Identify which cell holds the provided text, then report its (X, Y) central coordinate. 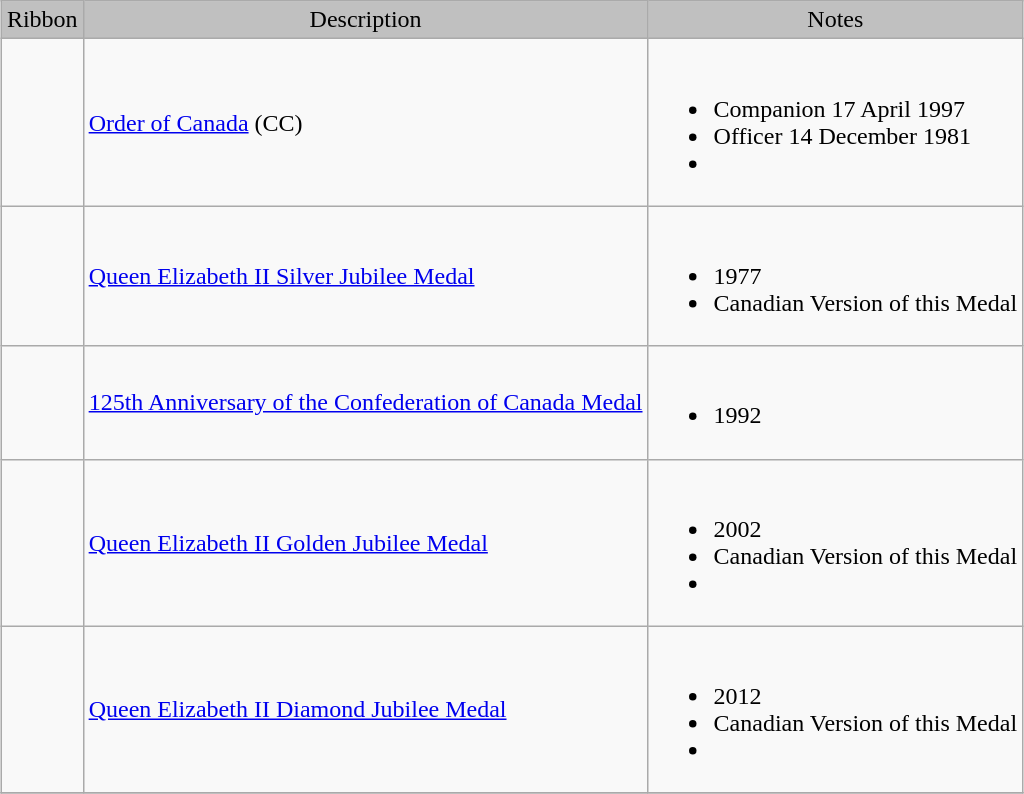
1977Canadian Version of this Medal (836, 276)
Ribbon (42, 20)
Notes (836, 20)
Companion 17 April 1997Officer 14 December 1981 (836, 122)
Queen Elizabeth II Silver Jubilee Medal (366, 276)
Queen Elizabeth II Diamond Jubilee Medal (366, 710)
Order of Canada (CC) (366, 122)
Queen Elizabeth II Golden Jubilee Medal (366, 542)
2002Canadian Version of this Medal (836, 542)
1992 (836, 402)
125th Anniversary of the Confederation of Canada Medal (366, 402)
Description (366, 20)
2012Canadian Version of this Medal (836, 710)
